Determine the [X, Y] coordinate at the center of the cell enclosing the given text.  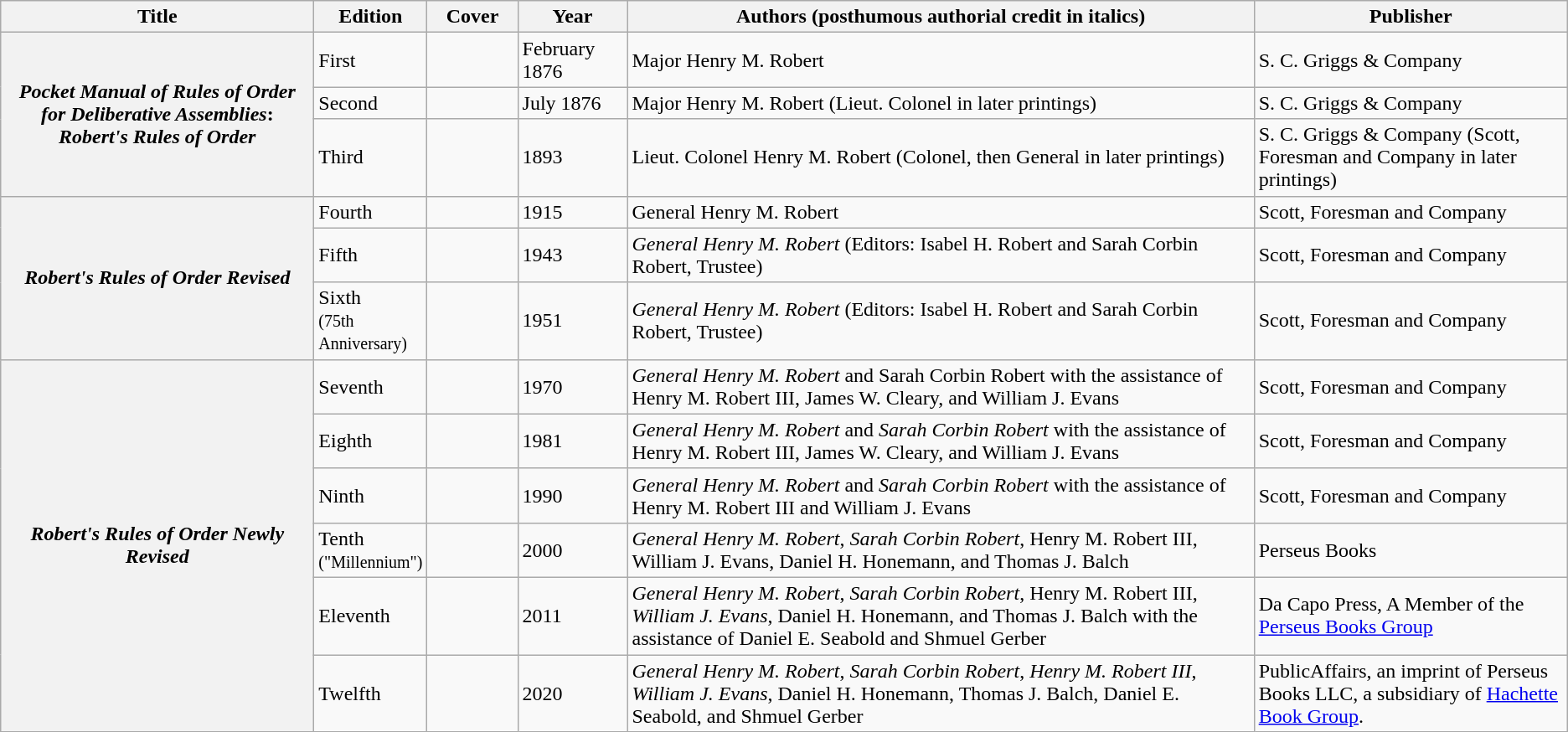
Robert's Rules of Order Revised [157, 278]
2011 [573, 616]
General Henry M. Robert and Sarah Corbin Robert with the assistance of Henry M. Robert III and William J. Evans [941, 496]
Title [157, 17]
Tenth("Millennium") [370, 549]
Robert's Rules of Order Newly Revised [157, 545]
1970 [573, 387]
July 1876 [573, 103]
PublicAffairs, an imprint of Perseus Books LLC, a subsidiary of Hachette Book Group. [1411, 693]
Ninth [370, 496]
General Henry M. Robert, Sarah Corbin Robert, Henry M. Robert III, William J. Evans, Daniel H. Honemann, and Thomas J. Balch [941, 549]
1981 [573, 441]
Lieut. Colonel Henry M. Robert (Colonel, then General in later printings) [941, 157]
Twelfth [370, 693]
2020 [573, 693]
Cover [472, 17]
1990 [573, 496]
1951 [573, 321]
Publisher [1411, 17]
1915 [573, 212]
Third [370, 157]
Da Capo Press, A Member of the Perseus Books Group [1411, 616]
1943 [573, 255]
February 1876 [573, 60]
2000 [573, 549]
Second [370, 103]
Sixth(75th Anniversary) [370, 321]
Eleventh [370, 616]
General Henry M. Robert [941, 212]
Eighth [370, 441]
Year [573, 17]
Fifth [370, 255]
First [370, 60]
Edition [370, 17]
Seventh [370, 387]
S. C. Griggs & Company (Scott, Foresman and Company in later printings) [1411, 157]
Major Henry M. Robert (Lieut. Colonel in later printings) [941, 103]
Authors (posthumous authorial credit in italics) [941, 17]
1893 [573, 157]
Fourth [370, 212]
Major Henry M. Robert [941, 60]
Pocket Manual of Rules of Order for Deliberative Assemblies:Robert's Rules of Order [157, 114]
Perseus Books [1411, 549]
